Extract the [x, y] coordinate from the center of the cell holding the provided text.  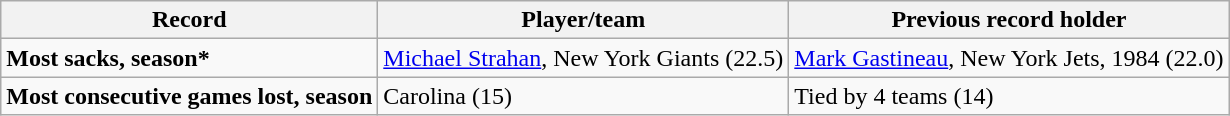
Michael Strahan, New York Giants (22.5) [584, 58]
Mark Gastineau, New York Jets, 1984 (22.0) [1009, 58]
Player/team [584, 20]
Previous record holder [1009, 20]
Carolina (15) [584, 96]
Most consecutive games lost, season [190, 96]
Tied by 4 teams (14) [1009, 96]
Record [190, 20]
Most sacks, season* [190, 58]
